Provide the [x, y] coordinate of the cell's center where the given text is located.  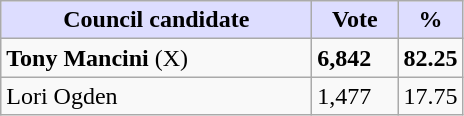
82.25 [430, 58]
Council candidate [156, 20]
1,477 [355, 96]
17.75 [430, 96]
Lori Ogden [156, 96]
Tony Mancini (X) [156, 58]
% [430, 20]
Vote [355, 20]
6,842 [355, 58]
